Output the [X, Y] coordinate of the center of the cell containing the given text.  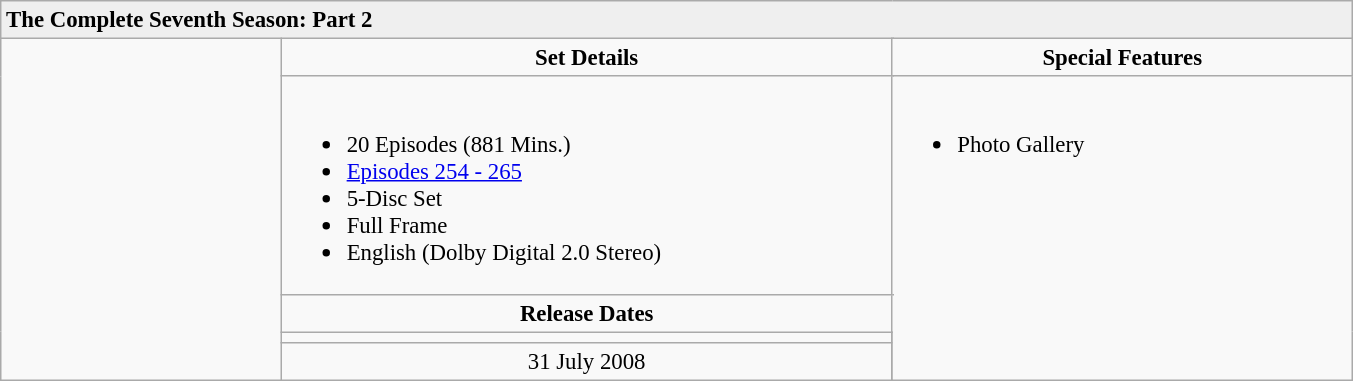
The Complete Seventh Season: Part 2 [677, 20]
Release Dates [586, 313]
Set Details [586, 58]
31 July 2008 [586, 361]
Special Features [1122, 58]
20 Episodes (881 Mins.)Episodes 254 - 2655-Disc SetFull FrameEnglish (Dolby Digital 2.0 Stereo) [586, 185]
Photo Gallery [1122, 228]
